From the cell containing the given text, extract its center point as (x, y) coordinate. 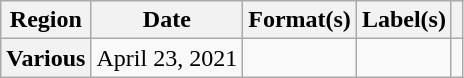
Date (167, 20)
Format(s) (300, 20)
April 23, 2021 (167, 58)
Label(s) (404, 20)
Various (46, 58)
Region (46, 20)
